Determine the [x, y] coordinate at the center of the cell enclosing the given text.  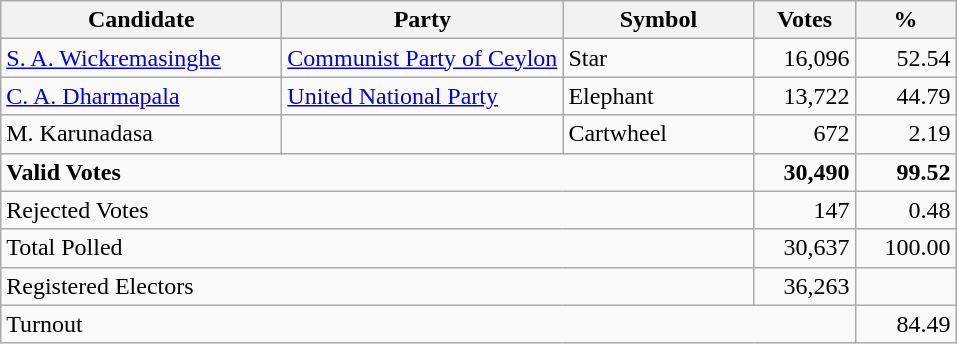
Candidate [142, 20]
S. A. Wickremasinghe [142, 58]
99.52 [906, 172]
13,722 [804, 96]
Elephant [658, 96]
Total Polled [378, 248]
52.54 [906, 58]
Communist Party of Ceylon [422, 58]
Party [422, 20]
Rejected Votes [378, 210]
672 [804, 134]
30,637 [804, 248]
100.00 [906, 248]
United National Party [422, 96]
84.49 [906, 324]
M. Karunadasa [142, 134]
16,096 [804, 58]
147 [804, 210]
Cartwheel [658, 134]
Votes [804, 20]
Symbol [658, 20]
Turnout [428, 324]
% [906, 20]
0.48 [906, 210]
30,490 [804, 172]
Registered Electors [378, 286]
2.19 [906, 134]
36,263 [804, 286]
Star [658, 58]
Valid Votes [378, 172]
C. A. Dharmapala [142, 96]
44.79 [906, 96]
